Return the (x, y) coordinate for the center point of the cell that contains the specified text.  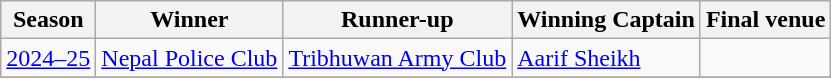
Winning Captain (606, 20)
Aarif Sheikh (606, 58)
Tribhuwan Army Club (398, 58)
Winner (190, 20)
Nepal Police Club (190, 58)
Final venue (765, 20)
2024–25 (48, 58)
Runner-up (398, 20)
Season (48, 20)
